Detect which cell encompasses the target text, then output its [x, y] center coordinate. 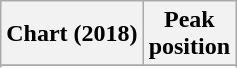
Chart (2018) [72, 34]
Peakposition [189, 34]
